Identify which cell holds the provided text, then report its [X, Y] central coordinate. 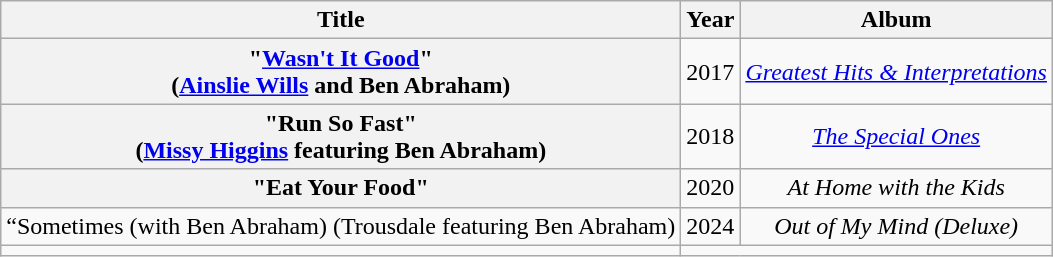
2017 [710, 72]
At Home with the Kids [896, 188]
"Run So Fast"(Missy Higgins featuring Ben Abraham) [341, 136]
"Eat Your Food" [341, 188]
Greatest Hits & Interpretations [896, 72]
2024 [710, 226]
"Wasn't It Good"(Ainslie Wills and Ben Abraham) [341, 72]
2020 [710, 188]
Title [341, 20]
Year [710, 20]
The Special Ones [896, 136]
“Sometimes (with Ben Abraham) (Trousdale featuring Ben Abraham) [341, 226]
Album [896, 20]
2018 [710, 136]
Out of My Mind (Deluxe) [896, 226]
